Identify which cell holds the provided text, then report its (X, Y) central coordinate. 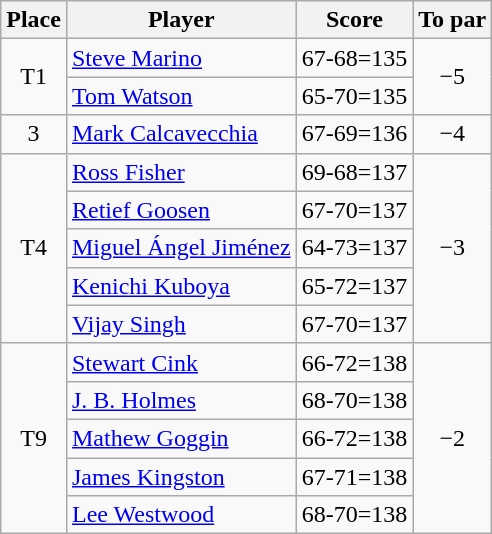
Player (181, 20)
64-73=137 (354, 248)
Lee Westwood (181, 515)
T9 (34, 438)
Mark Calcavecchia (181, 134)
To par (452, 20)
67-68=135 (354, 58)
T1 (34, 77)
Place (34, 20)
65-70=135 (354, 96)
−5 (452, 77)
65-72=137 (354, 286)
67-71=138 (354, 477)
67-69=136 (354, 134)
J. B. Holmes (181, 400)
Kenichi Kuboya (181, 286)
T4 (34, 248)
−3 (452, 248)
Retief Goosen (181, 210)
Miguel Ángel Jiménez (181, 248)
Stewart Cink (181, 362)
69-68=137 (354, 172)
3 (34, 134)
James Kingston (181, 477)
Score (354, 20)
−4 (452, 134)
Vijay Singh (181, 324)
Ross Fisher (181, 172)
Mathew Goggin (181, 438)
−2 (452, 438)
Steve Marino (181, 58)
Tom Watson (181, 96)
